Search for the cell housing the specified text and yield its (x, y) center coordinate. 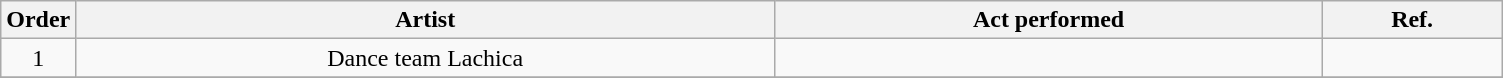
Dance team Lachica (426, 58)
Ref. (1412, 20)
Act performed (1048, 20)
Order (38, 20)
1 (38, 58)
Artist (426, 20)
